Scan for the cell matching the given text and deliver its [X, Y] coordinate at center. 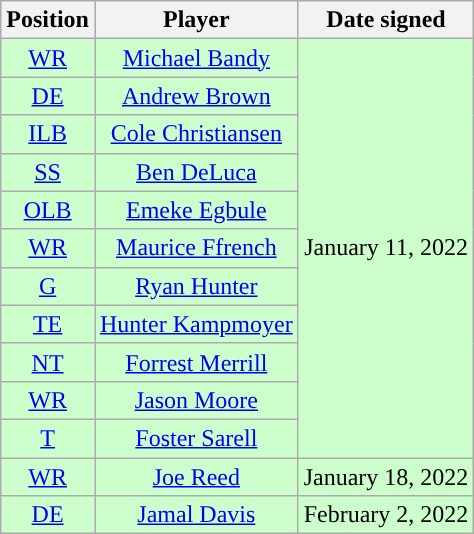
January 18, 2022 [386, 477]
Forrest Merrill [196, 362]
Michael Bandy [196, 58]
Ben DeLuca [196, 172]
Cole Christiansen [196, 134]
G [48, 286]
T [48, 438]
NT [48, 362]
January 11, 2022 [386, 248]
February 2, 2022 [386, 515]
SS [48, 172]
Date signed [386, 20]
Position [48, 20]
Maurice Ffrench [196, 248]
Joe Reed [196, 477]
Ryan Hunter [196, 286]
OLB [48, 210]
Foster Sarell [196, 438]
Andrew Brown [196, 96]
Jamal Davis [196, 515]
Player [196, 20]
Emeke Egbule [196, 210]
Jason Moore [196, 400]
Hunter Kampmoyer [196, 324]
TE [48, 324]
ILB [48, 134]
